Return the [X, Y] coordinate for the center point of the cell that contains the specified text.  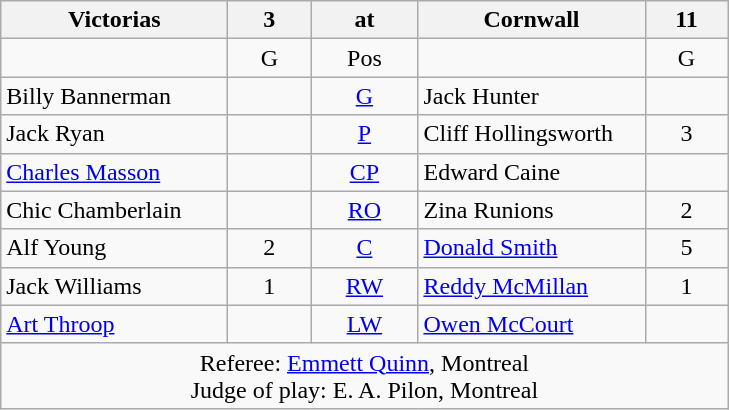
5 [686, 248]
Billy Bannerman [114, 96]
11 [686, 20]
CP [364, 172]
Jack Hunter [532, 96]
P [364, 134]
Victorias [114, 20]
Chic Chamberlain [114, 210]
at [364, 20]
Donald Smith [532, 248]
Jack Williams [114, 286]
Charles Masson [114, 172]
Cliff Hollingsworth [532, 134]
Zina Runions [532, 210]
Referee: Emmett Quinn, MontrealJudge of play: E. A. Pilon, Montreal [364, 376]
C [364, 248]
Alf Young [114, 248]
Edward Caine [532, 172]
LW [364, 324]
RO [364, 210]
Art Throop [114, 324]
Owen McCourt [532, 324]
Reddy McMillan [532, 286]
RW [364, 286]
Jack Ryan [114, 134]
Cornwall [532, 20]
Pos [364, 58]
